Extract the [x, y] coordinate from the center of the cell holding the provided text.  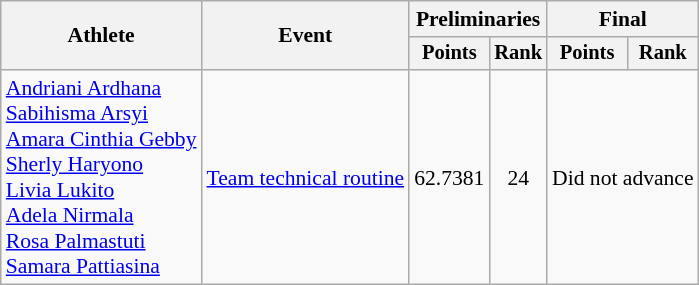
Team technical routine [306, 177]
Athlete [102, 36]
Event [306, 36]
62.7381 [449, 177]
24 [518, 177]
Did not advance [623, 177]
Final [623, 19]
Andriani ArdhanaSabihisma ArsyiAmara Cinthia GebbySherly HaryonoLivia LukitoAdela NirmalaRosa PalmastutiSamara Pattiasina [102, 177]
Preliminaries [478, 19]
